Identify which cell holds the provided text, then report its [X, Y] central coordinate. 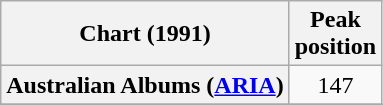
Peakposition [335, 34]
147 [335, 85]
Australian Albums (ARIA) [145, 85]
Chart (1991) [145, 34]
